Detect which cell encompasses the target text, then output its [X, Y] center coordinate. 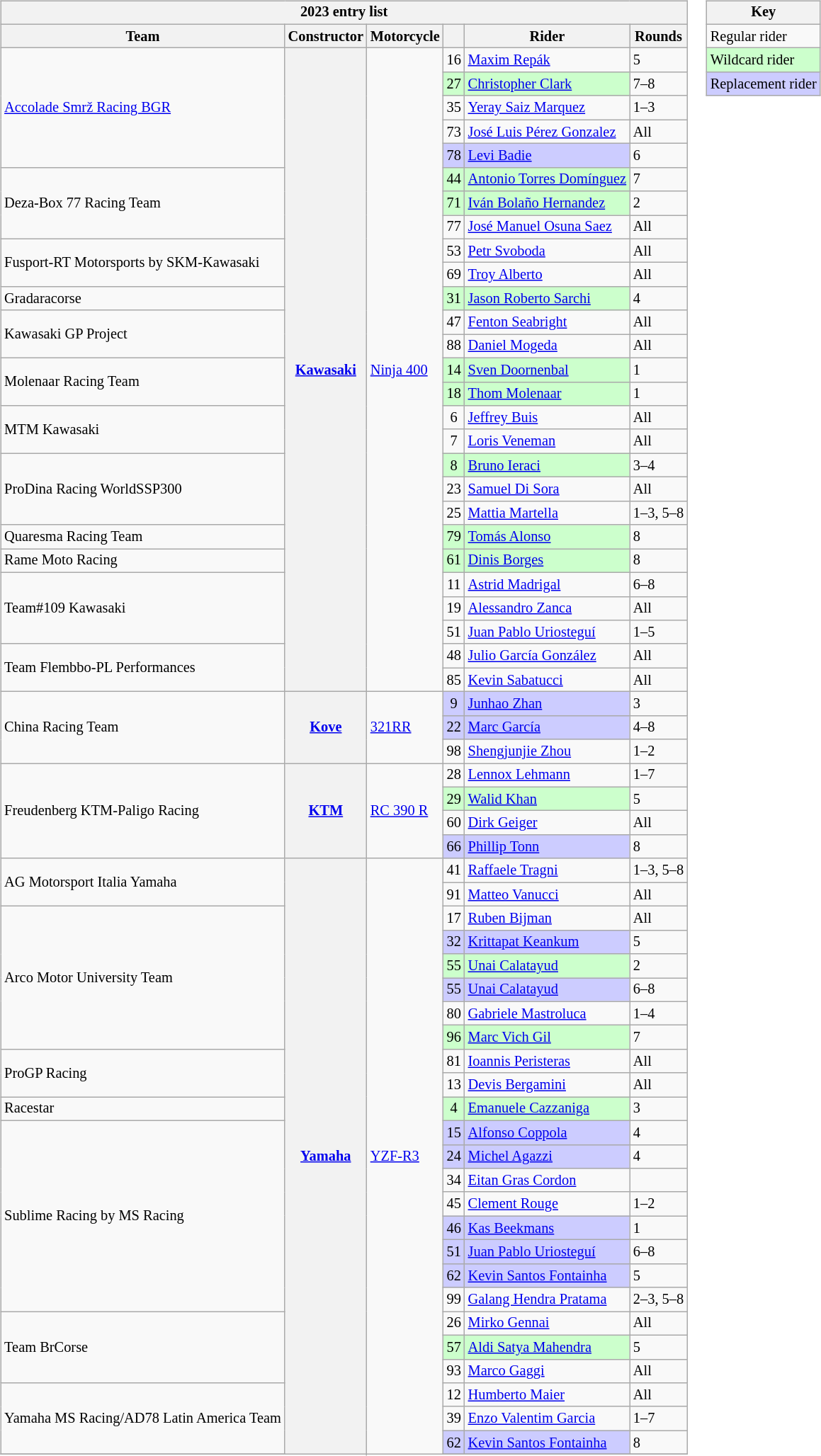
Alfonso Coppola [547, 1132]
Thom Molenaar [547, 394]
1–3 [659, 108]
1–5 [659, 632]
31 [454, 299]
Troy Alberto [547, 275]
9 [454, 704]
16 [454, 60]
Samuel Di Sora [547, 489]
AG Motorsport Italia Yamaha [142, 882]
53 [454, 251]
41 [454, 870]
Team [142, 36]
Arco Motor University Team [142, 978]
Fenton Seabright [547, 322]
Kevin Sabatucci [547, 680]
MTM Kawasaki [142, 429]
26 [454, 1324]
Racestar [142, 1109]
88 [454, 346]
Key [764, 13]
17 [454, 918]
44 [454, 179]
73 [454, 132]
Tomás Alonso [547, 537]
José Luis Pérez Gonzalez [547, 132]
Gabriele Mastroluca [547, 1013]
Constructor [326, 36]
YZF-R3 [405, 1156]
Julio García González [547, 656]
RC 390 R [405, 812]
48 [454, 656]
Matteo Vanucci [547, 894]
Wildcard rider [764, 60]
Molenaar Racing Team [142, 381]
93 [454, 1371]
45 [454, 1204]
Marc Vich Gil [547, 1037]
Ioannis Peristeras [547, 1062]
80 [454, 1013]
Petr Svoboda [547, 251]
Devis Bergamini [547, 1085]
85 [454, 680]
11 [454, 584]
Eitan Gras Cordon [547, 1181]
71 [454, 203]
Maxim Repák [547, 60]
32 [454, 942]
Bruno Ieraci [547, 465]
7–8 [659, 84]
Phillip Tonn [547, 847]
Daniel Mogeda [547, 346]
2–3, 5–8 [659, 1299]
Yeray Saiz Marquez [547, 108]
Walid Khan [547, 799]
Iván Bolaño Hernandez [547, 203]
Astrid Madrigal [547, 584]
Levi Badie [547, 156]
Deza-Box 77 Racing Team [142, 203]
Replacement rider [764, 84]
Marc García [547, 727]
Ninja 400 [405, 370]
29 [454, 799]
78 [454, 156]
Rider [547, 36]
Loris Veneman [547, 441]
Christopher Clark [547, 84]
Jeffrey Buis [547, 418]
23 [454, 489]
Motorcycle [405, 36]
79 [454, 537]
Krittapat Keankum [547, 942]
Aldi Satya Mahendra [547, 1347]
81 [454, 1062]
Accolade Smrž Racing BGR [142, 108]
Lennox Lehmann [547, 775]
47 [454, 322]
99 [454, 1299]
3–4 [659, 465]
Emanuele Cazzaniga [547, 1109]
96 [454, 1037]
22 [454, 727]
Kas Beekmans [547, 1228]
18 [454, 394]
Regular rider [764, 36]
Mattia Martella [547, 513]
27 [454, 84]
ProGP Racing [142, 1074]
Team#109 Kawasaki [142, 608]
Quaresma Racing Team [142, 537]
15 [454, 1132]
77 [454, 227]
57 [454, 1347]
Enzo Valentim Garcia [547, 1418]
2023 entry list [344, 13]
61 [454, 561]
Antonio Torres Domínguez [547, 179]
Freudenberg KTM-Paligo Racing [142, 812]
Shengjunjie Zhou [547, 751]
Ruben Bijman [547, 918]
Dinis Borges [547, 561]
Dirk Geiger [547, 823]
14 [454, 370]
Team Flembbo-PL Performances [142, 667]
69 [454, 275]
Kove [326, 728]
Raffaele Tragni [547, 870]
Michel Agazzi [547, 1156]
Marco Gaggi [547, 1371]
Junhao Zhan [547, 704]
Yamaha MS Racing/AD78 Latin America Team [142, 1419]
39 [454, 1418]
321RR [405, 728]
4–8 [659, 727]
Mirko Gennai [547, 1324]
José Manuel Osuna Saez [547, 227]
ProDina Racing WorldSSP300 [142, 489]
Sublime Racing by MS Racing [142, 1215]
34 [454, 1181]
19 [454, 608]
66 [454, 847]
KTM [326, 812]
Kawasaki GP Project [142, 334]
98 [454, 751]
91 [454, 894]
Sven Doornenbal [547, 370]
Rounds [659, 36]
Galang Hendra Pratama [547, 1299]
Jason Roberto Sarchi [547, 299]
1–4 [659, 1013]
13 [454, 1085]
35 [454, 108]
Humberto Maier [547, 1395]
25 [454, 513]
Kawasaki [326, 370]
Gradaracorse [142, 299]
60 [454, 823]
Team BrCorse [142, 1347]
Rame Moto Racing [142, 561]
Alessandro Zanca [547, 608]
28 [454, 775]
Fusport-RT Motorsports by SKM-Kawasaki [142, 262]
China Racing Team [142, 728]
12 [454, 1395]
Yamaha [326, 1156]
24 [454, 1156]
46 [454, 1228]
Clement Rouge [547, 1204]
